Find where the given text appears and provide that cell's center as [X, Y] coordinate. 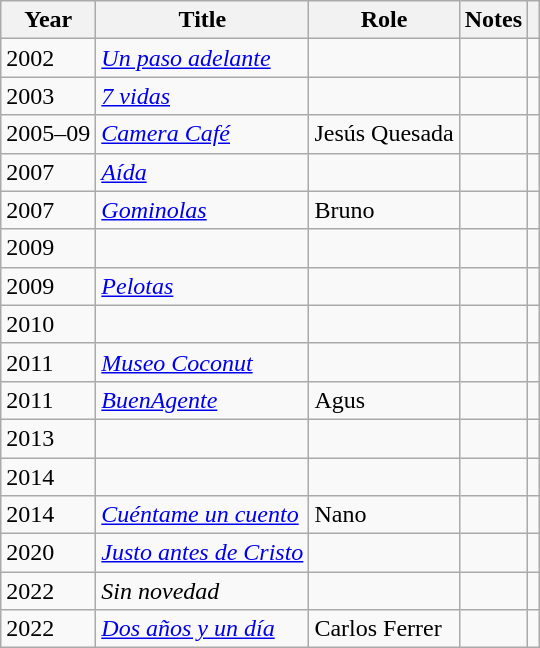
Jesús Quesada [384, 134]
Gominolas [202, 210]
Sin novedad [202, 591]
Bruno [384, 210]
2010 [48, 324]
BuenAgente [202, 400]
Aída [202, 172]
Pelotas [202, 286]
Title [202, 20]
Agus [384, 400]
2020 [48, 553]
Role [384, 20]
Nano [384, 515]
Un paso adelante [202, 58]
Camera Café [202, 134]
Year [48, 20]
Museo Coconut [202, 362]
2003 [48, 96]
7 vidas [202, 96]
Dos años y un día [202, 629]
2002 [48, 58]
2013 [48, 438]
Justo antes de Cristo [202, 553]
2005–09 [48, 134]
Carlos Ferrer [384, 629]
Cuéntame un cuento [202, 515]
Notes [493, 20]
